Scan for the cell matching the given text and deliver its (x, y) coordinate at center. 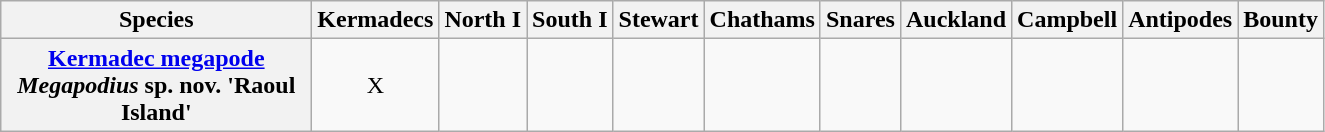
North I (483, 20)
Species (156, 20)
Antipodes (1180, 20)
Kermadec megapodeMegapodius sp. nov. 'Raoul Island' (156, 85)
X (376, 85)
Stewart (658, 20)
Campbell (1068, 20)
South I (570, 20)
Kermadecs (376, 20)
Auckland (956, 20)
Snares (860, 20)
Chathams (762, 20)
Bounty (1281, 20)
